For the text-containing cell, return its midpoint in (X, Y) coordinate format. 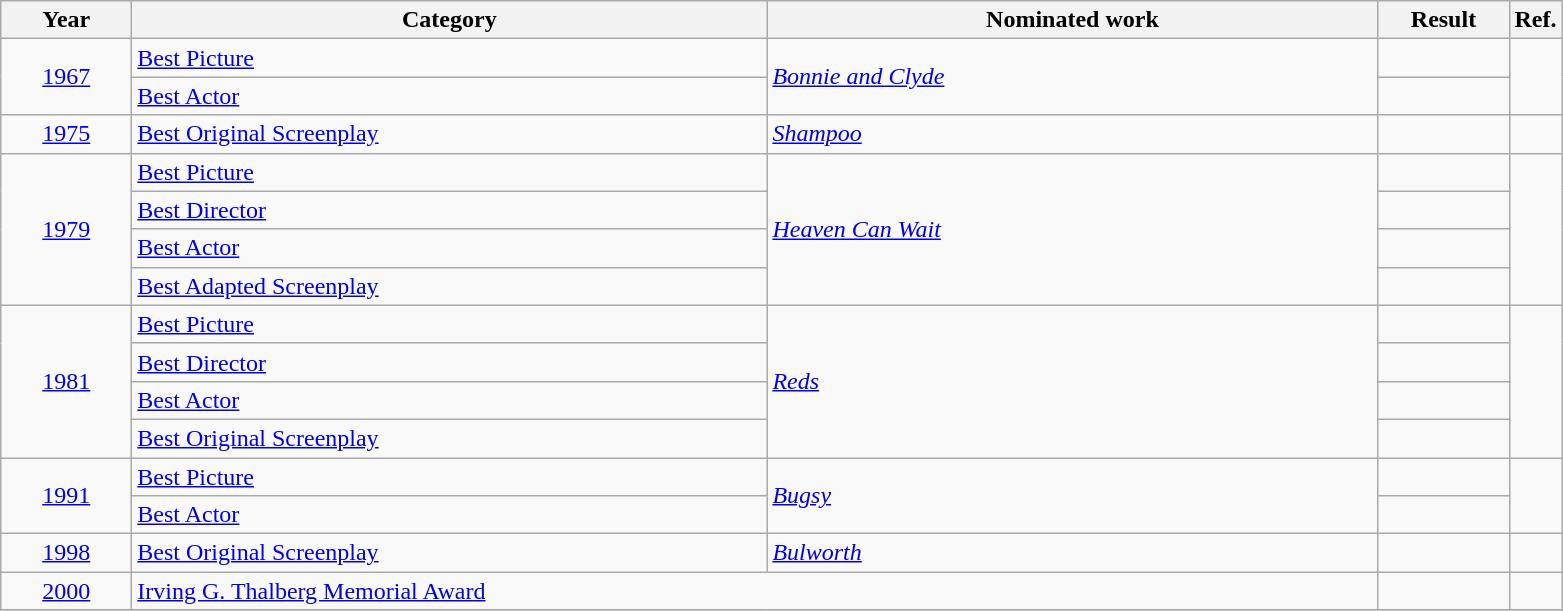
1967 (66, 77)
Best Adapted Screenplay (450, 286)
1975 (66, 134)
Shampoo (1072, 134)
Bonnie and Clyde (1072, 77)
Year (66, 20)
Category (450, 20)
1979 (66, 229)
Result (1444, 20)
Ref. (1536, 20)
1981 (66, 381)
Nominated work (1072, 20)
Irving G. Thalberg Memorial Award (755, 591)
2000 (66, 591)
Heaven Can Wait (1072, 229)
Bulworth (1072, 553)
1991 (66, 496)
1998 (66, 553)
Reds (1072, 381)
Bugsy (1072, 496)
